Output the [X, Y] coordinate of the center of the cell containing the given text.  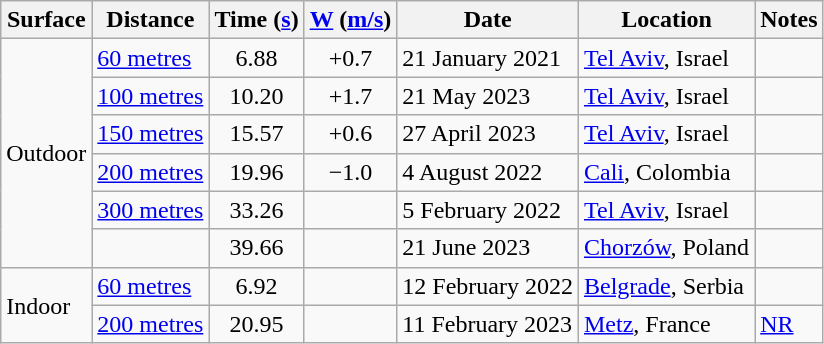
300 metres [150, 210]
20.95 [256, 324]
39.66 [256, 248]
Location [666, 20]
Chorzów, Poland [666, 248]
Indoor [46, 305]
19.96 [256, 172]
Surface [46, 20]
10.20 [256, 96]
15.57 [256, 134]
+1.7 [350, 96]
12 February 2022 [488, 286]
Outdoor [46, 153]
Distance [150, 20]
Belgrade, Serbia [666, 286]
Cali, Colombia [666, 172]
Notes [789, 20]
NR [789, 324]
Date [488, 20]
Time (s) [256, 20]
27 April 2023 [488, 134]
11 February 2023 [488, 324]
+0.7 [350, 58]
33.26 [256, 210]
6.88 [256, 58]
4 August 2022 [488, 172]
W (m/s) [350, 20]
6.92 [256, 286]
−1.0 [350, 172]
21 January 2021 [488, 58]
21 June 2023 [488, 248]
150 metres [150, 134]
100 metres [150, 96]
5 February 2022 [488, 210]
21 May 2023 [488, 96]
Metz, France [666, 324]
+0.6 [350, 134]
